From the cell containing the given text, extract its center point as [x, y] coordinate. 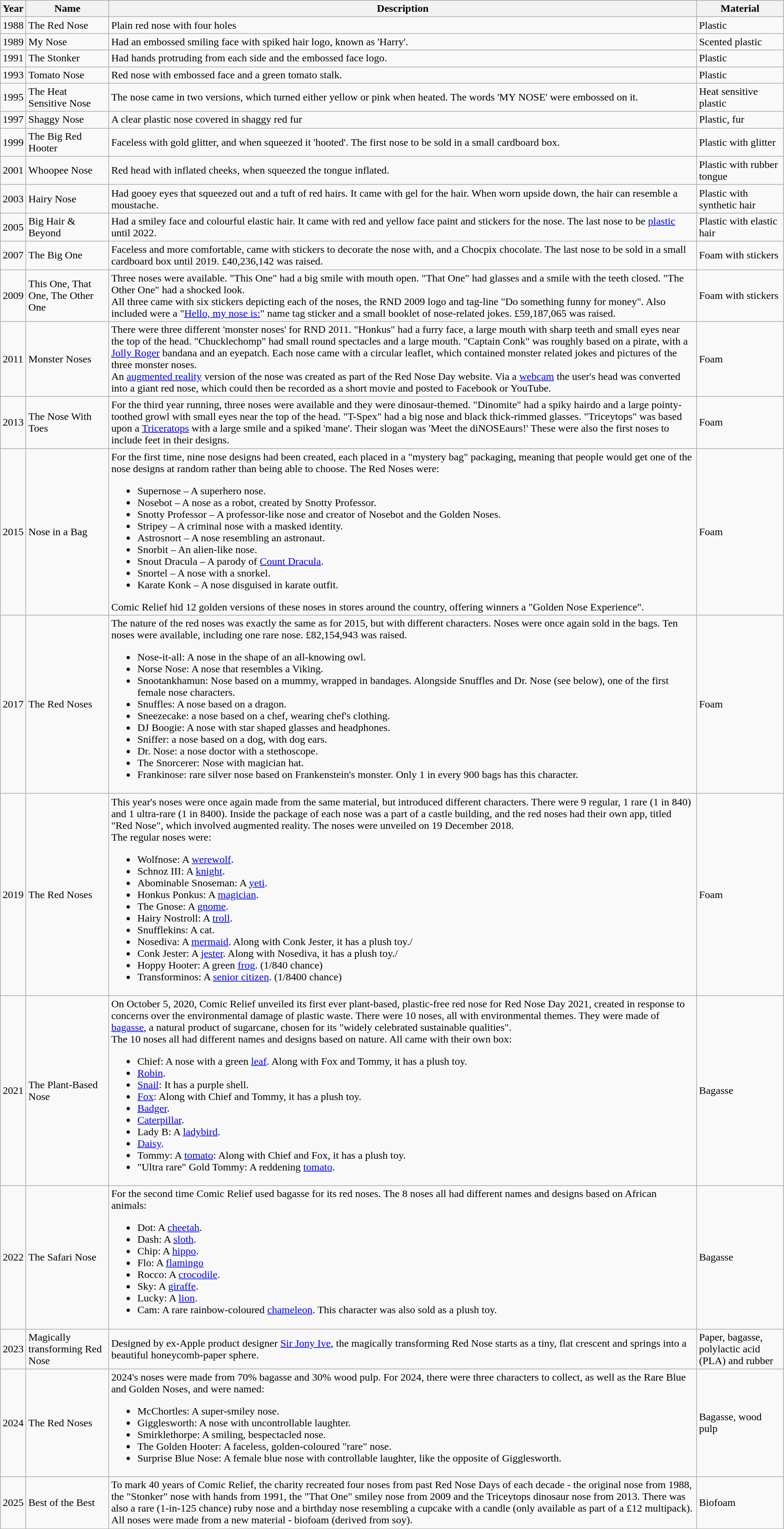
The nose came in two versions, which turned either yellow or pink when heated. The words 'MY NOSE' were embossed on it. [403, 97]
1989 [13, 42]
Had an embossed smiling face with spiked hair logo, known as 'Harry'. [403, 42]
1995 [13, 97]
Best of the Best [67, 1503]
Plastic with rubber tongue [740, 171]
Had hands protruding from each side and the embossed face logo. [403, 58]
2017 [13, 704]
1991 [13, 58]
Scented plastic [740, 42]
Whoopee Nose [67, 171]
My Nose [67, 42]
Monster Noses [67, 359]
Bagasse, wood pulp [740, 1423]
Biofoam [740, 1503]
The Plant-Based Nose [67, 1090]
2009 [13, 296]
Plastic, fur [740, 120]
2019 [13, 895]
The Big One [67, 255]
Paper, bagasse, polylactic acid (PLA) and rubber [740, 1349]
1999 [13, 142]
2013 [13, 423]
Tomato Nose [67, 75]
2023 [13, 1349]
2025 [13, 1503]
Material [740, 9]
The Stonker [67, 58]
A clear plastic nose covered in shaggy red fur [403, 120]
Plain red nose with four holes [403, 25]
1997 [13, 120]
Plastic with glitter [740, 142]
Red head with inflated cheeks, when squeezed the tongue inflated. [403, 171]
2005 [13, 227]
Faceless with gold glitter, and when squeezed it 'hooted'. The first nose to be sold in a small cardboard box. [403, 142]
Name [67, 9]
1993 [13, 75]
Description [403, 9]
The Red Nose [67, 25]
2003 [13, 198]
The Big Red Hooter [67, 142]
The Safari Nose [67, 1257]
2007 [13, 255]
Shaggy Nose [67, 120]
2022 [13, 1257]
The Nose With Toes [67, 423]
Red nose with embossed face and a green tomato stalk. [403, 75]
Had gooey eyes that squeezed out and a tuft of red hairs. It came with gel for the hair. When worn upside down, the hair can resemble a moustache. [403, 198]
2001 [13, 171]
2011 [13, 359]
1988 [13, 25]
2024 [13, 1423]
Big Hair & Beyond [67, 227]
This One, That One, The Other One [67, 296]
Plastic with elastic hair [740, 227]
2015 [13, 532]
Heat sensitive plastic [740, 97]
Hairy Nose [67, 198]
Nose in a Bag [67, 532]
Magically transforming Red Nose [67, 1349]
The Heat Sensitive Nose [67, 97]
2021 [13, 1090]
Plastic with synthetic hair [740, 198]
Year [13, 9]
